Locate the cell with the specified text and output its [x, y] center coordinate. 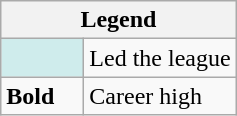
Career high [160, 96]
Legend [118, 20]
Led the league [160, 58]
Bold [42, 96]
